Return (x, y) of the center of cell containing provided text 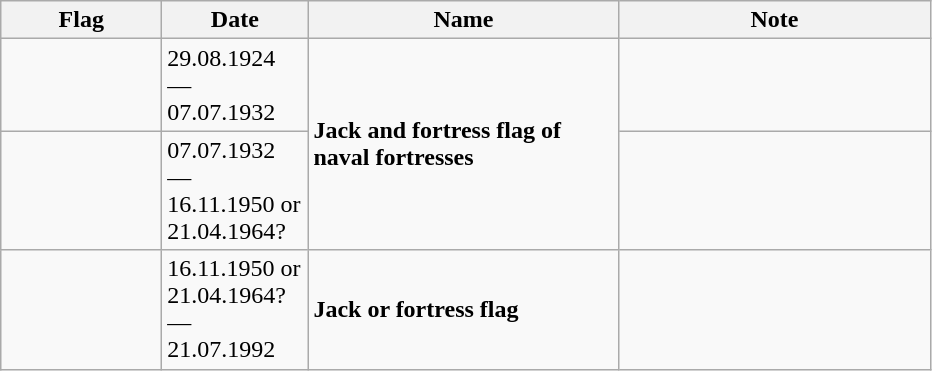
Name (464, 20)
Jack and fortress flag of naval fortresses (464, 144)
Flag (82, 20)
16.11.1950 or 21.04.1964? — 21.07.1992 (235, 310)
07.07.1932 — 16.11.1950 or 21.04.1964? (235, 190)
Date (235, 20)
Note (774, 20)
Jack or fortress flag (464, 310)
29.08.1924 — 07.07.1932 (235, 85)
